Scan for the cell matching the given text and deliver its [x, y] coordinate at center. 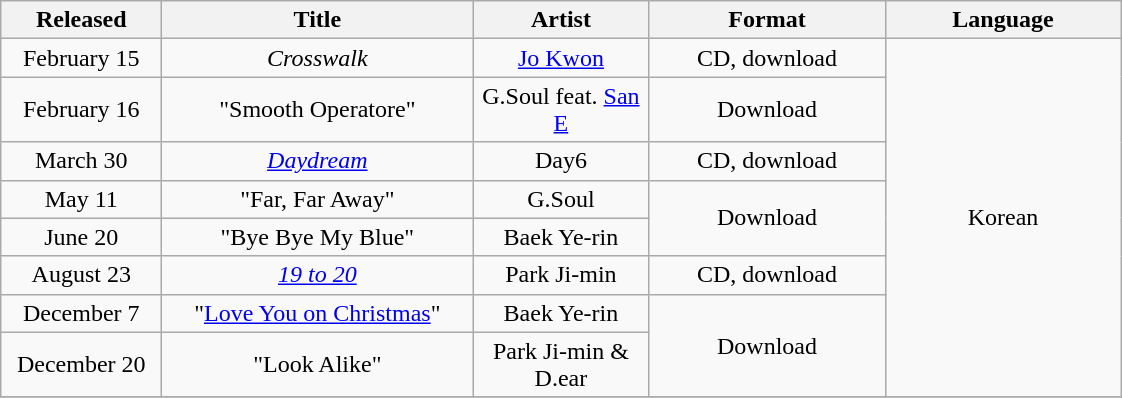
Jo Kwon [561, 58]
Korean [1003, 218]
19 to 20 [318, 275]
G.Soul [561, 199]
February 15 [82, 58]
Crosswalk [318, 58]
Daydream [318, 161]
"Look Alike" [318, 364]
Released [82, 20]
Park Ji-min & D.ear [561, 364]
February 16 [82, 110]
"Smooth Operatore" [318, 110]
"Love You on Christmas" [318, 313]
Day6 [561, 161]
December 20 [82, 364]
G.Soul feat. San E [561, 110]
May 11 [82, 199]
August 23 [82, 275]
"Far, Far Away" [318, 199]
Park Ji-min [561, 275]
March 30 [82, 161]
Title [318, 20]
June 20 [82, 237]
Format [767, 20]
December 7 [82, 313]
Artist [561, 20]
"Bye Bye My Blue" [318, 237]
Language [1003, 20]
